Return the (X, Y) coordinate for the center point of the cell that contains the specified text.  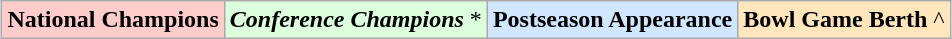
Bowl Game Berth ^ (844, 20)
Conference Champions * (356, 20)
Postseason Appearance (612, 20)
National Champions (113, 20)
